Extract the [X, Y] coordinate from the center of the cell holding the provided text.  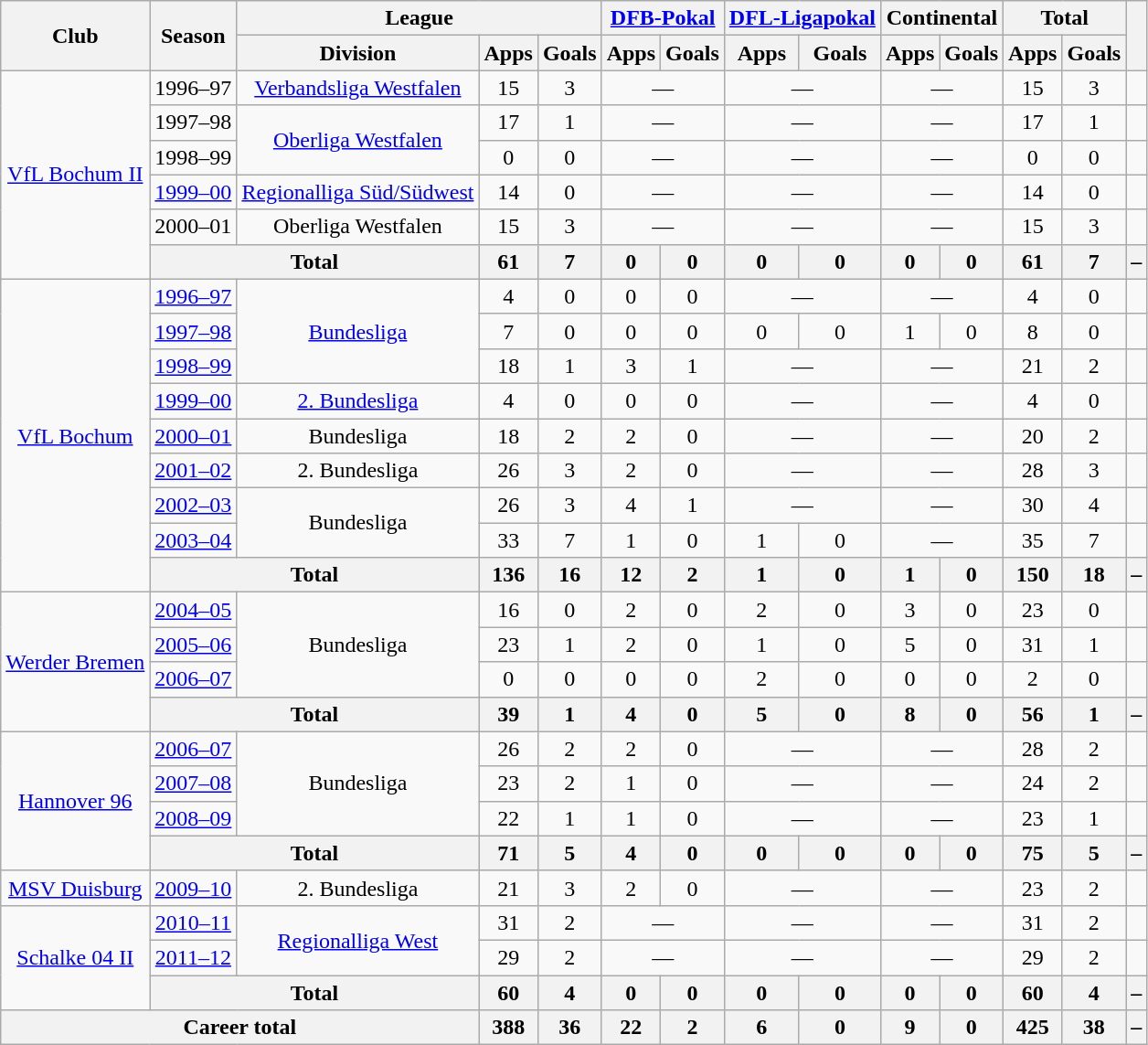
Continental [941, 18]
2005–06 [194, 645]
6 [761, 1028]
2007–08 [194, 784]
2004–05 [194, 610]
Regionalliga West [358, 940]
2011–12 [194, 957]
30 [1033, 506]
425 [1033, 1028]
150 [1033, 575]
Schalke 04 II [75, 957]
Verbandsliga Westfalen [358, 88]
MSV Duisburg [75, 888]
Division [358, 53]
24 [1033, 784]
2001–02 [194, 471]
2008–09 [194, 818]
Career total [239, 1028]
VfL Bochum [75, 435]
2002–03 [194, 506]
DFL-Ligapokal [803, 18]
2010–11 [194, 922]
Season [194, 36]
Regionalliga Süd/Südwest [358, 192]
136 [508, 575]
56 [1033, 714]
12 [631, 575]
35 [1033, 540]
20 [1033, 436]
33 [508, 540]
388 [508, 1028]
38 [1094, 1028]
75 [1033, 853]
League [419, 18]
2009–10 [194, 888]
39 [508, 714]
9 [909, 1028]
Club [75, 36]
36 [569, 1028]
71 [508, 853]
VfL Bochum II [75, 175]
Hannover 96 [75, 801]
Werder Bremen [75, 662]
2003–04 [194, 540]
DFB-Pokal [663, 18]
